Output the (X, Y) coordinate of the center of the cell containing the given text.  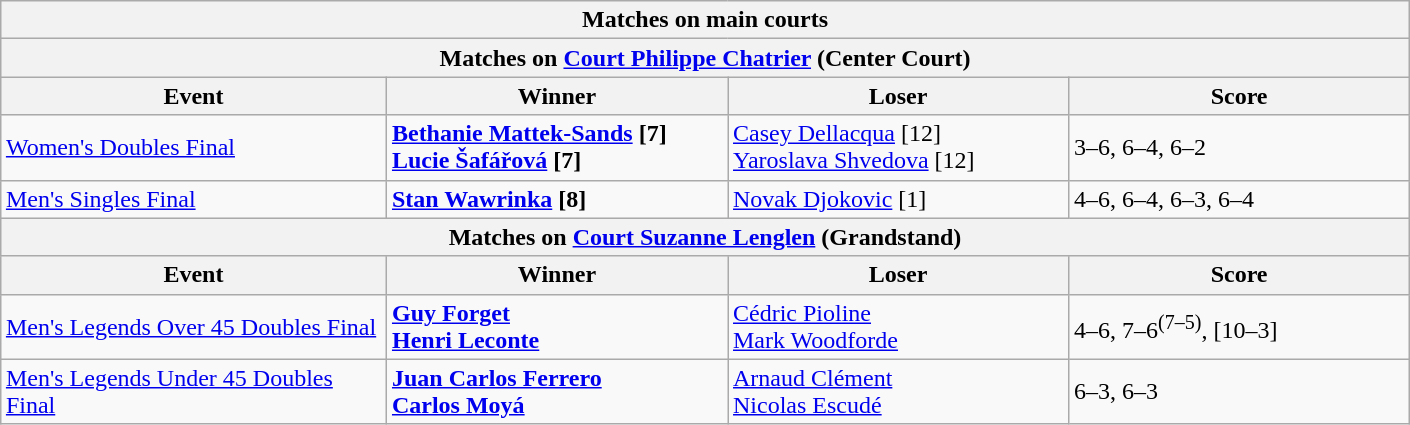
Men's Legends Under 45 Doubles Final (193, 392)
Matches on main courts (704, 20)
Women's Doubles Final (193, 148)
4–6, 7–6(7–5), [10–3] (1240, 326)
Men's Legends Over 45 Doubles Final (193, 326)
Casey Dellacqua [12] Yaroslava Shvedova [12] (898, 148)
Juan Carlos Ferrero Carlos Moyá (556, 392)
4–6, 6–4, 6–3, 6–4 (1240, 199)
Guy Forget Henri Leconte (556, 326)
Matches on Court Suzanne Lenglen (Grandstand) (704, 237)
6–3, 6–3 (1240, 392)
Bethanie Mattek-Sands [7] Lucie Šafářová [7] (556, 148)
Men's Singles Final (193, 199)
Cédric Pioline Mark Woodforde (898, 326)
Matches on Court Philippe Chatrier (Center Court) (704, 58)
3–6, 6–4, 6–2 (1240, 148)
Arnaud Clément Nicolas Escudé (898, 392)
Novak Djokovic [1] (898, 199)
Stan Wawrinka [8] (556, 199)
